Search for the cell housing the specified text and yield its (x, y) center coordinate. 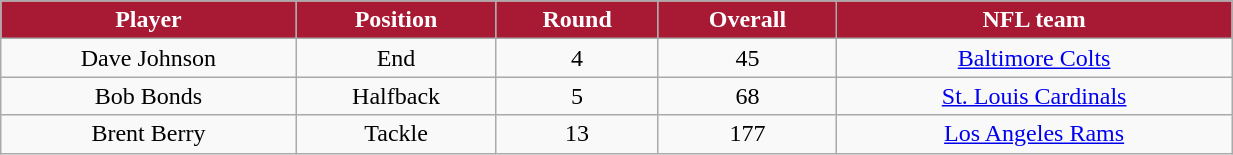
End (396, 58)
Dave Johnson (148, 58)
Bob Bonds (148, 96)
Player (148, 20)
68 (747, 96)
5 (577, 96)
Halfback (396, 96)
NFL team (1034, 20)
Overall (747, 20)
177 (747, 134)
St. Louis Cardinals (1034, 96)
Brent Berry (148, 134)
Tackle (396, 134)
45 (747, 58)
Los Angeles Rams (1034, 134)
13 (577, 134)
Round (577, 20)
Baltimore Colts (1034, 58)
4 (577, 58)
Position (396, 20)
